Return the [x, y] coordinate for the center point of the cell that contains the specified text.  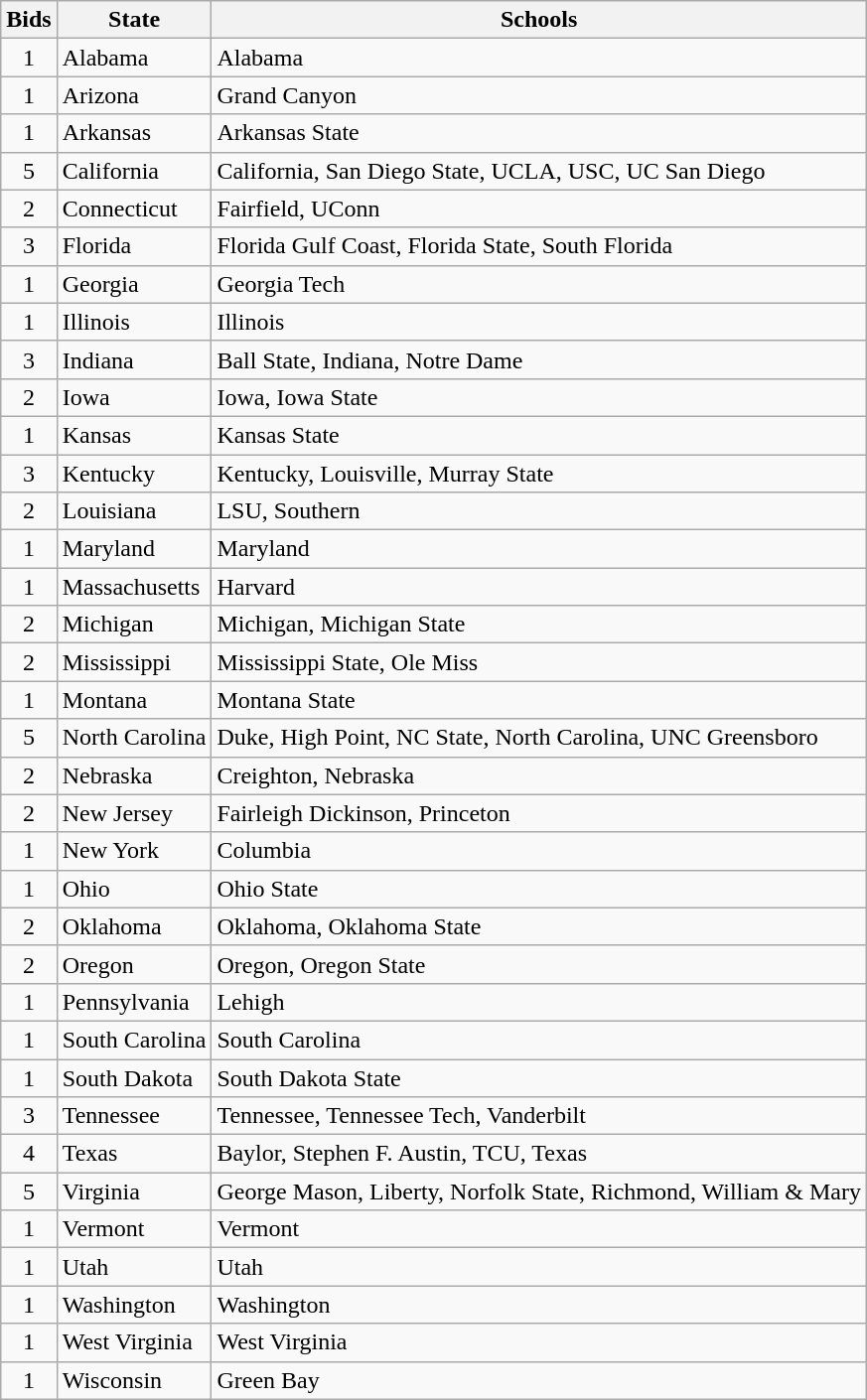
LSU, Southern [539, 511]
Pennsylvania [134, 1002]
Oregon, Oregon State [539, 964]
Tennessee, Tennessee Tech, Vanderbilt [539, 1116]
Kentucky [134, 474]
Nebraska [134, 775]
Grand Canyon [539, 95]
Oklahoma, Oklahoma State [539, 926]
California [134, 171]
South Dakota [134, 1077]
Georgia Tech [539, 284]
Fairfield, UConn [539, 209]
Duke, High Point, NC State, North Carolina, UNC Greensboro [539, 738]
New York [134, 851]
New Jersey [134, 813]
State [134, 20]
Ohio [134, 889]
Kansas [134, 435]
Bids [29, 20]
Arkansas [134, 133]
Kansas State [539, 435]
Ohio State [539, 889]
Montana [134, 700]
Green Bay [539, 1380]
Georgia [134, 284]
Arizona [134, 95]
Wisconsin [134, 1380]
South Dakota State [539, 1077]
Indiana [134, 359]
Harvard [539, 587]
Louisiana [134, 511]
Tennessee [134, 1116]
Montana State [539, 700]
George Mason, Liberty, Norfolk State, Richmond, William & Mary [539, 1191]
Schools [539, 20]
4 [29, 1154]
Columbia [539, 851]
Creighton, Nebraska [539, 775]
North Carolina [134, 738]
Ball State, Indiana, Notre Dame [539, 359]
Connecticut [134, 209]
Texas [134, 1154]
California, San Diego State, UCLA, USC, UC San Diego [539, 171]
Virginia [134, 1191]
Massachusetts [134, 587]
Lehigh [539, 1002]
Michigan, Michigan State [539, 625]
Iowa [134, 397]
Florida [134, 246]
Arkansas State [539, 133]
Mississippi [134, 662]
Baylor, Stephen F. Austin, TCU, Texas [539, 1154]
Iowa, Iowa State [539, 397]
Oklahoma [134, 926]
Oregon [134, 964]
Mississippi State, Ole Miss [539, 662]
Michigan [134, 625]
Florida Gulf Coast, Florida State, South Florida [539, 246]
Fairleigh Dickinson, Princeton [539, 813]
Kentucky, Louisville, Murray State [539, 474]
